Scan for the cell matching the given text and deliver its (x, y) coordinate at center. 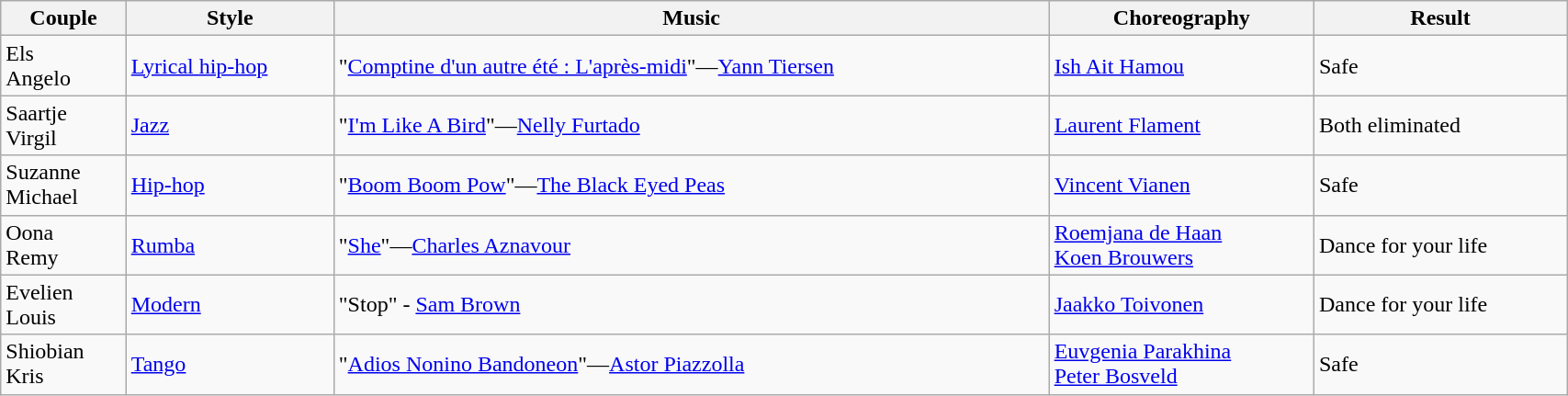
"Stop" - Sam Brown (691, 305)
Rumba (230, 244)
ShiobianKris (63, 364)
"Adios Nonino Bandoneon"—Astor Piazzolla (691, 364)
SuzanneMichael (63, 186)
SaartjeVirgil (63, 125)
"Comptine d'un autre été : L'après-midi"—Yann Tiersen (691, 66)
Style (230, 18)
Roemjana de HaanKoen Brouwers (1181, 244)
"I'm Like A Bird"—Nelly Furtado (691, 125)
Laurent Flament (1181, 125)
Couple (63, 18)
Music (691, 18)
Hip-hop (230, 186)
"She"—Charles Aznavour (691, 244)
Modern (230, 305)
Result (1440, 18)
Vincent Vianen (1181, 186)
EvelienLouis (63, 305)
Choreography (1181, 18)
Euvgenia ParakhinaPeter Bosveld (1181, 364)
Jaakko Toivonen (1181, 305)
Tango (230, 364)
Jazz (230, 125)
"Boom Boom Pow"—The Black Eyed Peas (691, 186)
Both eliminated (1440, 125)
ElsAngelo (63, 66)
OonaRemy (63, 244)
Lyrical hip-hop (230, 66)
Ish Ait Hamou (1181, 66)
